Determine the [X, Y] coordinate at the center of the cell enclosing the given text.  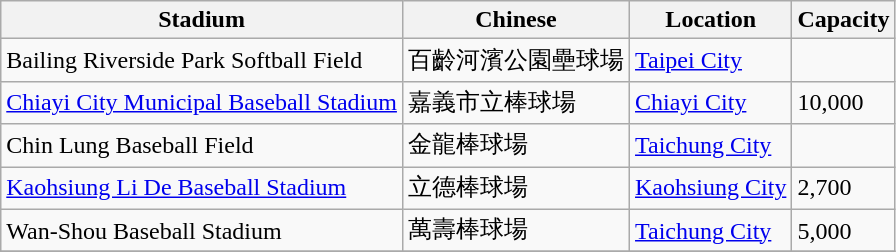
10,000 [844, 102]
Capacity [844, 20]
Chiayi City Municipal Baseball Stadium [202, 102]
Kaohsiung Li De Baseball Stadium [202, 188]
Bailing Riverside Park Softball Field [202, 60]
Wan-Shou Baseball Stadium [202, 230]
Chinese [516, 20]
5,000 [844, 230]
立德棒球場 [516, 188]
Kaohsiung City [711, 188]
金龍棒球場 [516, 146]
萬壽棒球場 [516, 230]
2,700 [844, 188]
Chiayi City [711, 102]
Taipei City [711, 60]
Stadium [202, 20]
Chin Lung Baseball Field [202, 146]
Location [711, 20]
嘉義市立棒球場 [516, 102]
百齡河濱公園壘球場 [516, 60]
